Return [x, y] of the center of cell containing provided text 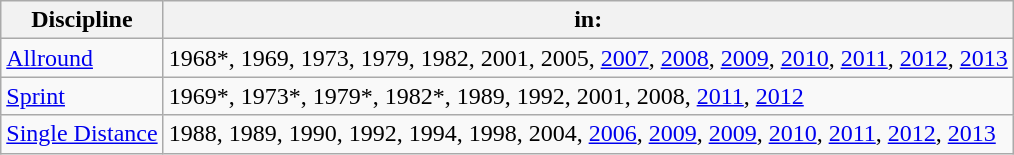
Sprint [82, 96]
Discipline [82, 20]
in: [588, 20]
Single Distance [82, 134]
1968*, 1969, 1973, 1979, 1982, 2001, 2005, 2007, 2008, 2009, 2010, 2011, 2012, 2013 [588, 58]
1969*, 1973*, 1979*, 1982*, 1989, 1992, 2001, 2008, 2011, 2012 [588, 96]
1988, 1989, 1990, 1992, 1994, 1998, 2004, 2006, 2009, 2009, 2010, 2011, 2012, 2013 [588, 134]
Allround [82, 58]
